Find where the given text appears and provide that cell's center as (X, Y) coordinate. 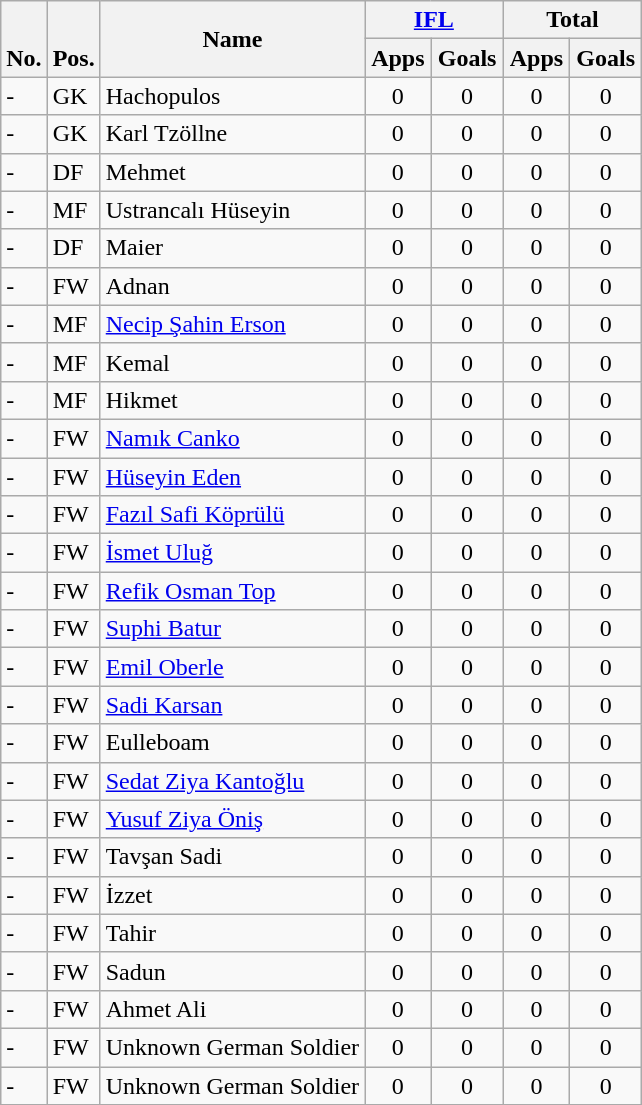
Mehmet (232, 172)
Tahir (232, 933)
IFL (434, 20)
İzzet (232, 895)
Refik Osman Top (232, 591)
Necip Şahin Erson (232, 324)
Emil Oberle (232, 667)
Maier (232, 248)
Pos. (74, 39)
Sadun (232, 971)
Hachopulos (232, 96)
Namık Canko (232, 438)
Ustrancalı Hüseyin (232, 210)
Name (232, 39)
Tavşan Sadi (232, 857)
Adnan (232, 286)
Sedat Ziya Kantoğlu (232, 781)
Sadi Karsan (232, 705)
Yusuf Ziya Öniş (232, 819)
Eulleboam (232, 743)
No. (24, 39)
Karl Tzöllne (232, 134)
Kemal (232, 362)
Total (572, 20)
İsmet Uluğ (232, 553)
Hüseyin Eden (232, 477)
Ahmet Ali (232, 1009)
Hikmet (232, 400)
Fazıl Safi Köprülü (232, 515)
Suphi Batur (232, 629)
